Determine the [X, Y] coordinate at the center of the cell enclosing the given text.  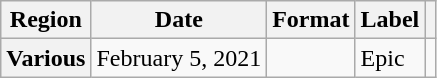
Epic [390, 58]
Label [390, 20]
Region [46, 20]
Date [179, 20]
Various [46, 58]
Format [311, 20]
February 5, 2021 [179, 58]
